Extract the [x, y] coordinate from the center of the cell holding the provided text.  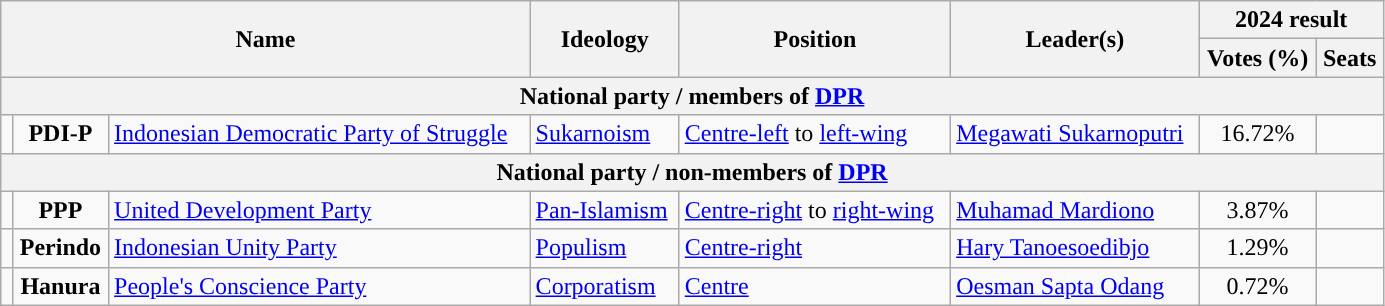
Indonesian Democratic Party of Struggle [320, 134]
Leader(s) [1075, 39]
United Development Party [320, 210]
National party / members of DPR [692, 96]
Centre-right [814, 248]
Perindo [60, 248]
0.72% [1258, 286]
PPP [60, 210]
PDI-P [60, 134]
Hanura [60, 286]
Hary Tanoesoedibjo [1075, 248]
National party / non-members of DPR [692, 172]
Populism [604, 248]
Ideology [604, 39]
Megawati Sukarnoputri [1075, 134]
Oesman Sapta Odang [1075, 286]
Name [266, 39]
Pan-Islamism [604, 210]
16.72% [1258, 134]
2024 result [1291, 20]
Indonesian Unity Party [320, 248]
Votes (%) [1258, 58]
Corporatism [604, 286]
Centre-left to left-wing [814, 134]
Centre-right to right-wing [814, 210]
3.87% [1258, 210]
1.29% [1258, 248]
Muhamad Mardiono [1075, 210]
Sukarnoism [604, 134]
People's Conscience Party [320, 286]
Position [814, 39]
Seats [1350, 58]
Centre [814, 286]
